Locate the cell with the specified text and output its [x, y] center coordinate. 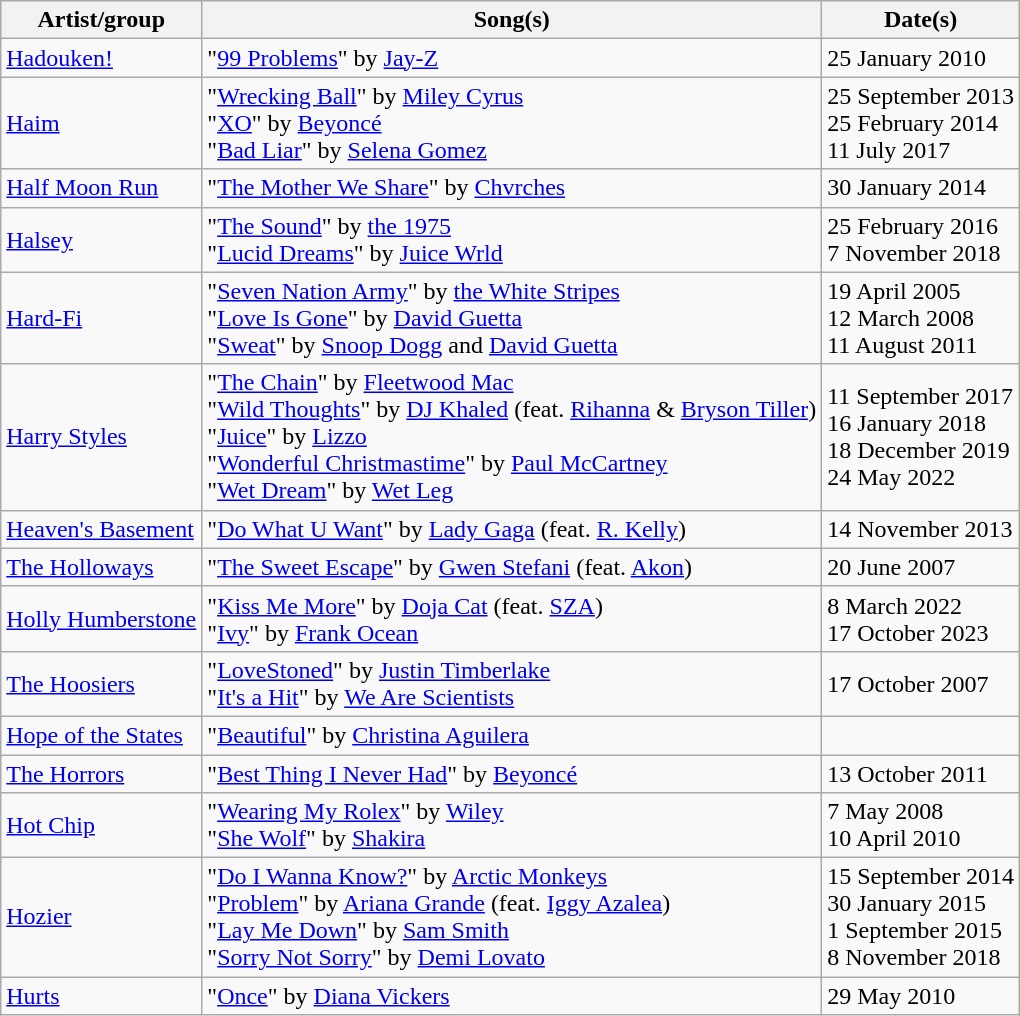
Halsey [102, 240]
Hope of the States [102, 735]
30 January 2014 [921, 188]
Heaven's Basement [102, 529]
13 October 2011 [921, 773]
Half Moon Run [102, 188]
Hadouken! [102, 58]
20 June 2007 [921, 567]
29 May 2010 [921, 996]
The Holloways [102, 567]
17 October 2007 [921, 684]
Holly Humberstone [102, 618]
"The Mother We Share" by Chvrches [512, 188]
19 April 200512 March 200811 August 2011 [921, 318]
Hurts [102, 996]
"Beautiful" by Christina Aguilera [512, 735]
8 March 202217 October 2023 [921, 618]
The Hoosiers [102, 684]
"Do What U Want" by Lady Gaga (feat. R. Kelly) [512, 529]
Hozier [102, 918]
"Do I Wanna Know?" by Arctic Monkeys"Problem" by Ariana Grande (feat. Iggy Azalea)"Lay Me Down" by Sam Smith "Sorry Not Sorry" by Demi Lovato [512, 918]
11 September 201716 January 201818 December 201924 May 2022 [921, 437]
"The Sweet Escape" by Gwen Stefani (feat. Akon) [512, 567]
25 January 2010 [921, 58]
Harry Styles [102, 437]
Song(s) [512, 20]
Hot Chip [102, 826]
25 September 201325 February 201411 July 2017 [921, 123]
"Wearing My Rolex" by Wiley"She Wolf" by Shakira [512, 826]
Hard-Fi [102, 318]
7 May 200810 April 2010 [921, 826]
Artist/group [102, 20]
"99 Problems" by Jay-Z [512, 58]
"Wrecking Ball" by Miley Cyrus"XO" by Beyoncé"Bad Liar" by Selena Gomez [512, 123]
"Once" by Diana Vickers [512, 996]
The Horrors [102, 773]
Haim [102, 123]
15 September 201430 January 20151 September 2015 8 November 2018 [921, 918]
"Best Thing I Never Had" by Beyoncé [512, 773]
Date(s) [921, 20]
14 November 2013 [921, 529]
25 February 2016 7 November 2018 [921, 240]
"LoveStoned" by Justin Timberlake"It's a Hit" by We Are Scientists [512, 684]
"The Sound" by the 1975 "Lucid Dreams" by Juice Wrld [512, 240]
"Kiss Me More" by Doja Cat (feat. SZA)"Ivy" by Frank Ocean [512, 618]
"Seven Nation Army" by the White Stripes"Love Is Gone" by David Guetta"Sweat" by Snoop Dogg and David Guetta [512, 318]
